Output the (x, y) coordinate of the center of the cell containing the given text.  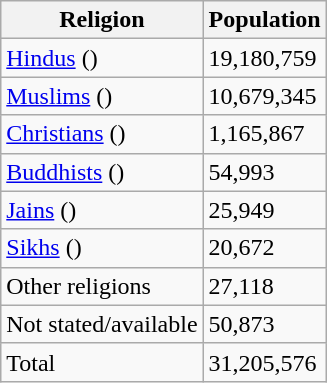
Sikhs () (102, 248)
Hindus () (102, 58)
50,873 (264, 324)
54,993 (264, 172)
25,949 (264, 210)
31,205,576 (264, 362)
Muslims () (102, 96)
20,672 (264, 248)
19,180,759 (264, 58)
27,118 (264, 286)
Jains () (102, 210)
Not stated/available (102, 324)
Population (264, 20)
Buddhists () (102, 172)
Christians () (102, 134)
Total (102, 362)
10,679,345 (264, 96)
Other religions (102, 286)
1,165,867 (264, 134)
Religion (102, 20)
